Detect which cell encompasses the target text, then output its [X, Y] center coordinate. 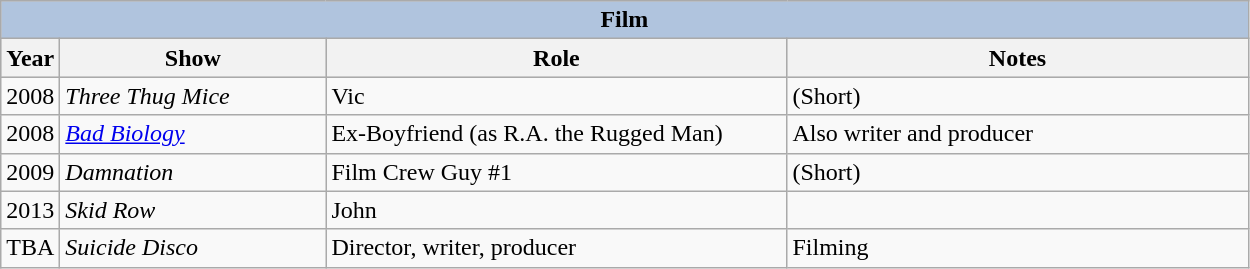
Year [30, 58]
Ex-Boyfriend (as R.A. the Rugged Man) [556, 134]
Role [556, 58]
Skid Row [193, 210]
Vic [556, 96]
Notes [1018, 58]
Director, writer, producer [556, 248]
TBA [30, 248]
2013 [30, 210]
Three Thug Mice [193, 96]
Show [193, 58]
John [556, 210]
Filming [1018, 248]
Damnation [193, 172]
2009 [30, 172]
Film [624, 20]
Also writer and producer [1018, 134]
Film Crew Guy #1 [556, 172]
Bad Biology [193, 134]
Suicide Disco [193, 248]
